Search for the cell housing the specified text and yield its (x, y) center coordinate. 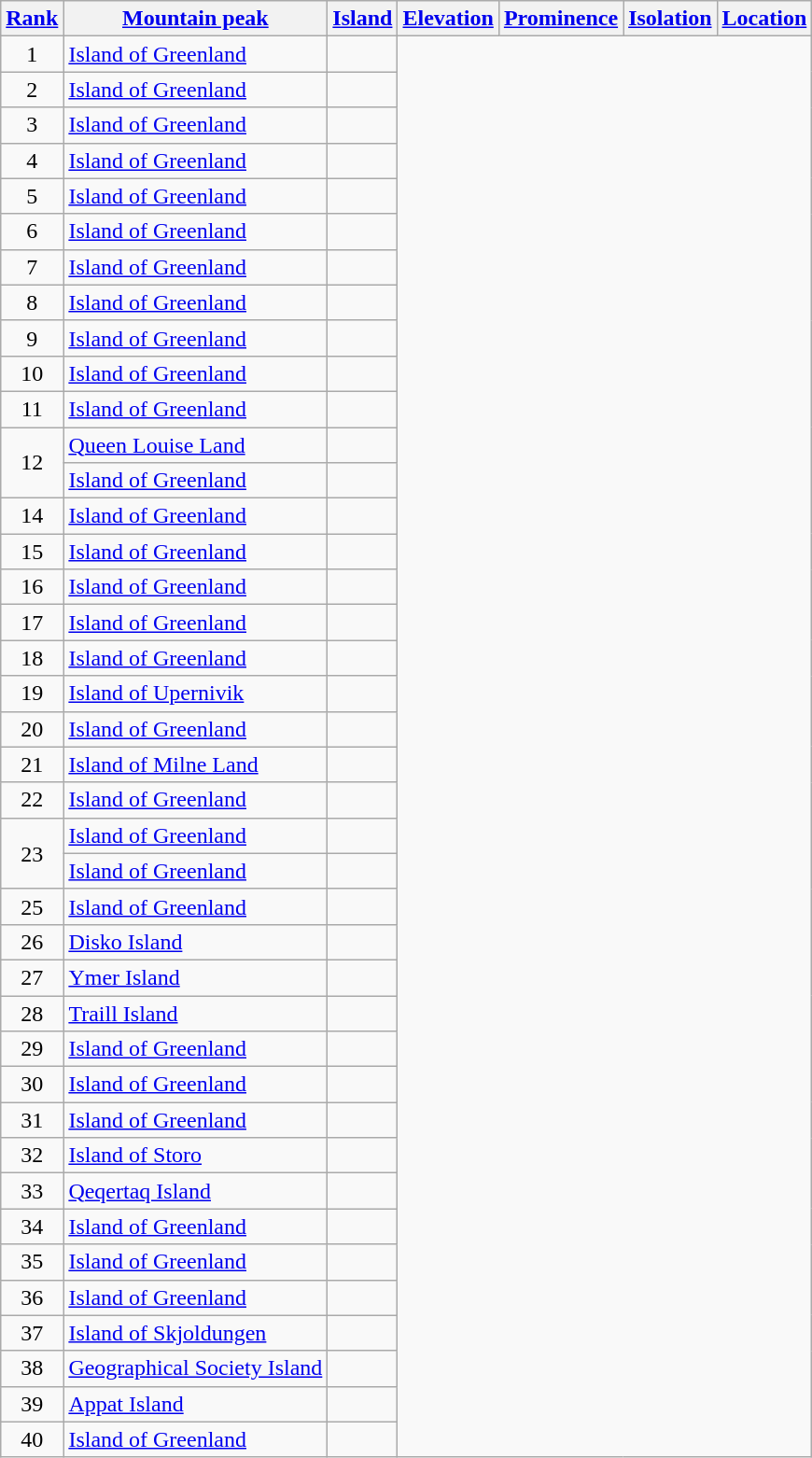
37 (32, 1333)
Island of Milne Land (196, 764)
16 (32, 587)
8 (32, 302)
32 (32, 1156)
29 (32, 1049)
Qeqertaq Island (196, 1191)
10 (32, 373)
20 (32, 729)
Ymer Island (196, 977)
15 (32, 552)
40 (32, 1439)
7 (32, 267)
39 (32, 1404)
18 (32, 658)
Island of Skjoldungen (196, 1333)
Prominence (560, 19)
Mountain peak (196, 19)
17 (32, 623)
23 (32, 853)
Queen Louise Land (196, 445)
38 (32, 1368)
36 (32, 1297)
Island (362, 19)
27 (32, 977)
33 (32, 1191)
25 (32, 906)
4 (32, 161)
14 (32, 516)
Rank (32, 19)
5 (32, 196)
Disko Island (196, 942)
9 (32, 338)
31 (32, 1120)
19 (32, 694)
6 (32, 231)
34 (32, 1227)
21 (32, 764)
30 (32, 1085)
Geographical Society Island (196, 1368)
Elevation (448, 19)
Traill Island (196, 1013)
Location (764, 19)
Island of Upernivik (196, 694)
26 (32, 942)
35 (32, 1262)
1 (32, 54)
12 (32, 463)
28 (32, 1013)
Appat Island (196, 1404)
2 (32, 90)
Island of Storo (196, 1156)
3 (32, 125)
11 (32, 409)
22 (32, 800)
Isolation (670, 19)
